Identify which cell holds the provided text, then report its (x, y) central coordinate. 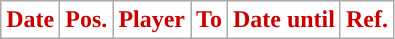
Pos. (86, 20)
Date (30, 20)
Ref. (366, 20)
To (210, 20)
Player (152, 20)
Date until (284, 20)
